Identify which cell holds the provided text, then report its [x, y] central coordinate. 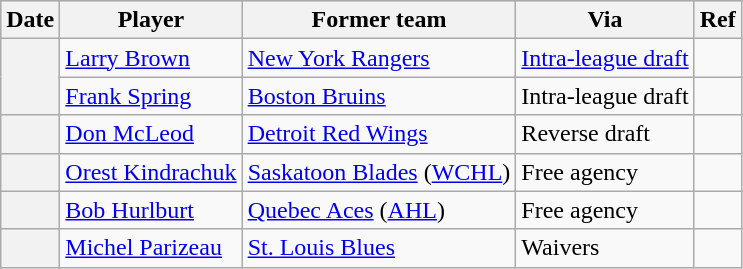
Detroit Red Wings [379, 134]
Bob Hurlburt [151, 210]
Michel Parizeau [151, 248]
Larry Brown [151, 58]
Don McLeod [151, 134]
Orest Kindrachuk [151, 172]
Former team [379, 20]
New York Rangers [379, 58]
Boston Bruins [379, 96]
Waivers [605, 248]
Date [30, 20]
Ref [718, 20]
Frank Spring [151, 96]
Saskatoon Blades (WCHL) [379, 172]
St. Louis Blues [379, 248]
Reverse draft [605, 134]
Player [151, 20]
Via [605, 20]
Quebec Aces (AHL) [379, 210]
